Capture the cell that displays the provided text and extract its [x, y] central coordinate. 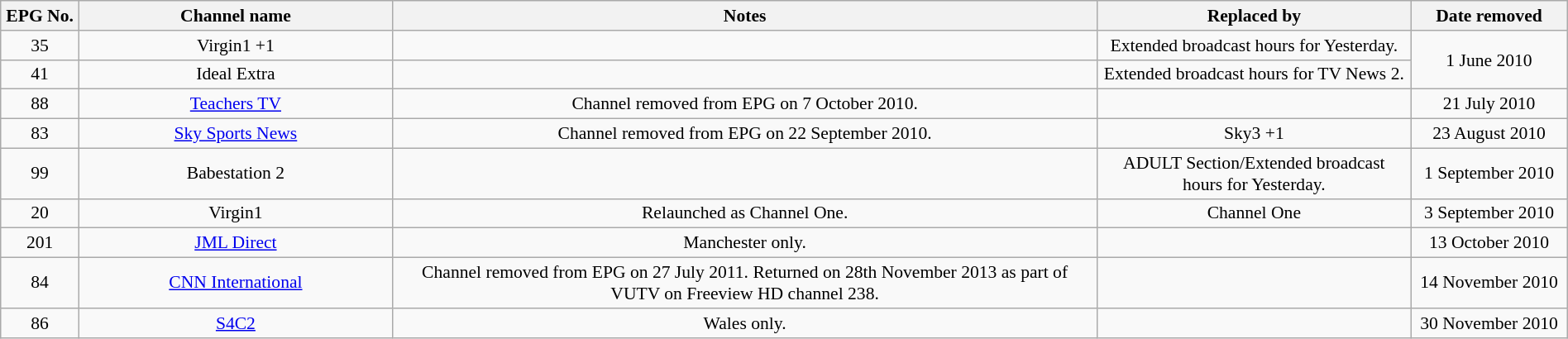
41 [40, 74]
Sky3 +1 [1254, 134]
CNN International [235, 283]
84 [40, 283]
Extended broadcast hours for TV News 2. [1254, 74]
Virgin1 +1 [235, 45]
Manchester only. [744, 243]
Virgin1 [235, 213]
S4C2 [235, 323]
86 [40, 323]
201 [40, 243]
Teachers TV [235, 104]
83 [40, 134]
Relaunched as Channel One. [744, 213]
23 August 2010 [1489, 134]
Replaced by [1254, 16]
30 November 2010 [1489, 323]
3 September 2010 [1489, 213]
Channel One [1254, 213]
14 November 2010 [1489, 283]
Channel removed from EPG on 7 October 2010. [744, 104]
Extended broadcast hours for Yesterday. [1254, 45]
1 September 2010 [1489, 174]
Channel name [235, 16]
21 July 2010 [1489, 104]
35 [40, 45]
Date removed [1489, 16]
1 June 2010 [1489, 60]
EPG No. [40, 16]
Wales only. [744, 323]
20 [40, 213]
Channel removed from EPG on 27 July 2011. Returned on 28th November 2013 as part of VUTV on Freeview HD channel 238. [744, 283]
Ideal Extra [235, 74]
JML Direct [235, 243]
Sky Sports News [235, 134]
Notes [744, 16]
99 [40, 174]
13 October 2010 [1489, 243]
88 [40, 104]
Channel removed from EPG on 22 September 2010. [744, 134]
Babestation 2 [235, 174]
ADULT Section/Extended broadcast hours for Yesterday. [1254, 174]
